For the text-containing cell, return its midpoint in (X, Y) coordinate format. 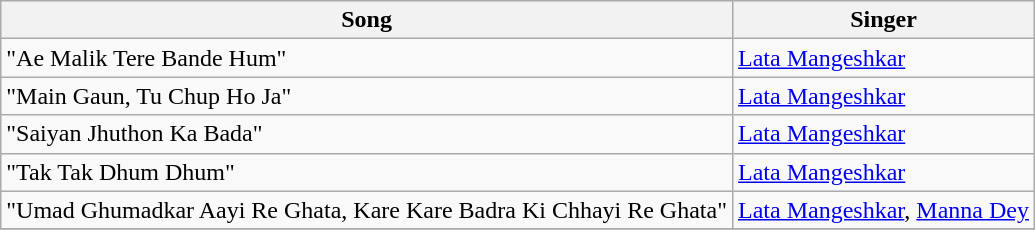
Singer (884, 20)
"Ae Malik Tere Bande Hum" (367, 58)
Song (367, 20)
"Umad Ghumadkar Aayi Re Ghata, Kare Kare Badra Ki Chhayi Re Ghata" (367, 210)
"Saiyan Jhuthon Ka Bada" (367, 134)
"Main Gaun, Tu Chup Ho Ja" (367, 96)
Lata Mangeshkar, Manna Dey (884, 210)
"Tak Tak Dhum Dhum" (367, 172)
